Scan for the cell matching the given text and deliver its [X, Y] coordinate at center. 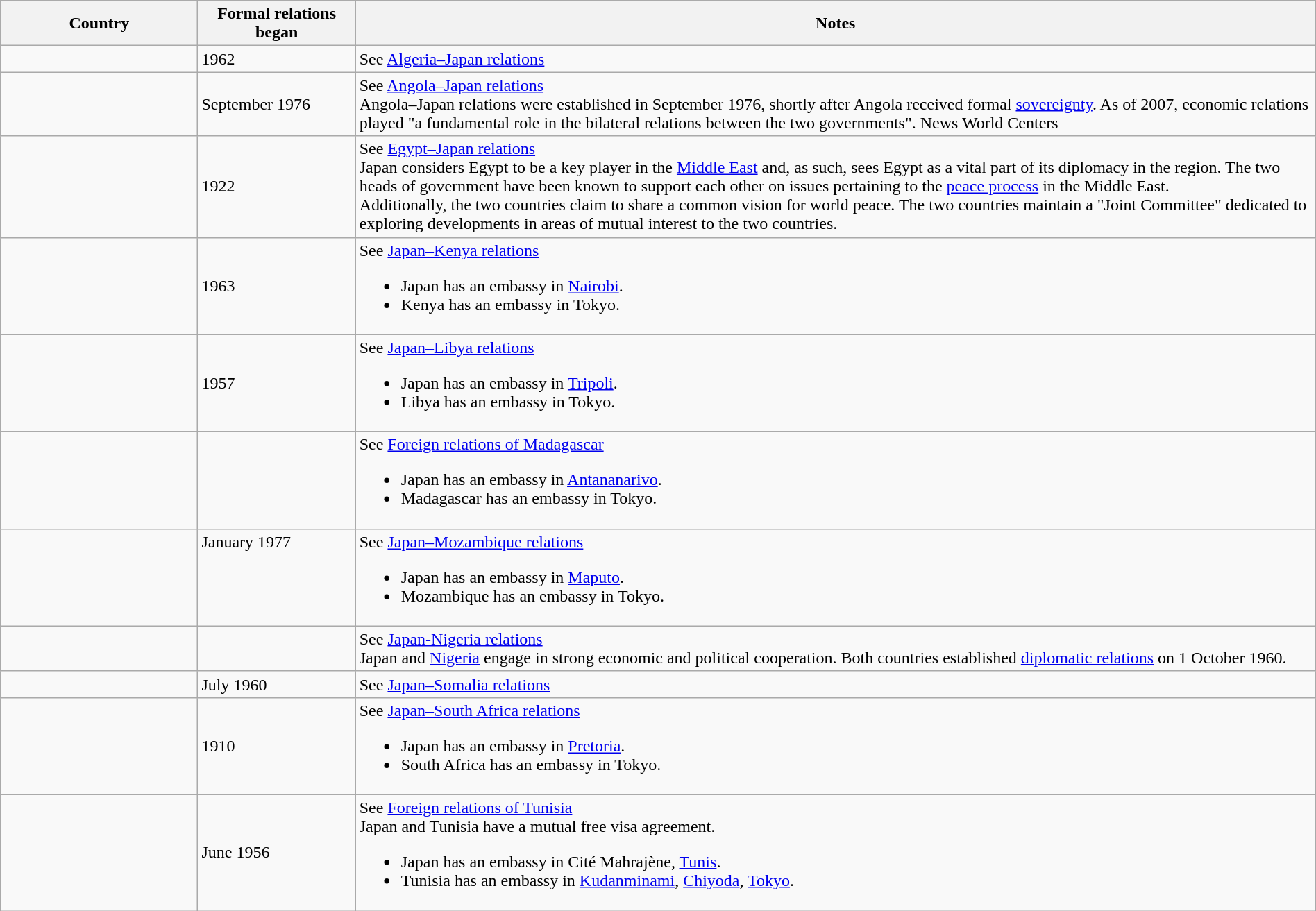
January 1977 [276, 577]
1922 [276, 187]
Country [99, 24]
Notes [836, 24]
See Algeria–Japan relations [836, 59]
See Japan–Mozambique relationsJapan has an embassy in Maputo.Mozambique has an embassy in Tokyo. [836, 577]
September 1976 [276, 104]
Formal relations began [276, 24]
See Japan–Libya relationsJapan has an embassy in Tripoli.Libya has an embassy in Tokyo. [836, 383]
See Foreign relations of MadagascarJapan has an embassy in Antananarivo.Madagascar has an embassy in Tokyo. [836, 480]
See Japan–Somalia relations [836, 684]
1910 [276, 746]
June 1956 [276, 852]
July 1960 [276, 684]
See Japan–South Africa relationsJapan has an embassy in Pretoria.South Africa has an embassy in Tokyo. [836, 746]
1957 [276, 383]
1963 [276, 286]
See Japan–Kenya relationsJapan has an embassy in Nairobi.Kenya has an embassy in Tokyo. [836, 286]
1962 [276, 59]
